Capture the cell that displays the provided text and extract its (X, Y) central coordinate. 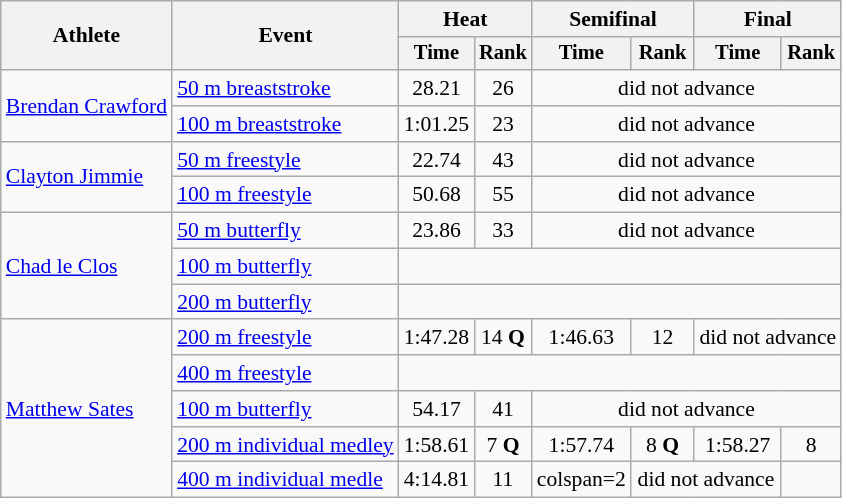
1:57.74 (582, 445)
11 (503, 480)
Event (286, 36)
1:58.27 (738, 445)
400 m individual medle (286, 480)
8 Q (663, 445)
200 m individual medley (286, 445)
41 (503, 409)
200 m freestyle (286, 338)
Matthew Sates (86, 409)
33 (503, 231)
26 (503, 88)
1:01.25 (436, 124)
Clayton Jimmie (86, 178)
100 m breaststroke (286, 124)
50.68 (436, 195)
50 m freestyle (286, 160)
12 (663, 338)
Final (768, 19)
8 (811, 445)
1:47.28 (436, 338)
Chad le Clos (86, 266)
4:14.81 (436, 480)
100 m freestyle (286, 195)
55 (503, 195)
43 (503, 160)
7 Q (503, 445)
200 m butterfly (286, 302)
14 Q (503, 338)
50 m breaststroke (286, 88)
400 m freestyle (286, 373)
28.21 (436, 88)
54.17 (436, 409)
Semifinal (614, 19)
1:46.63 (582, 338)
Brendan Crawford (86, 106)
23 (503, 124)
Athlete (86, 36)
23.86 (436, 231)
1:58.61 (436, 445)
22.74 (436, 160)
Heat (466, 19)
colspan=2 (582, 480)
50 m butterfly (286, 231)
